Extract the (x, y) coordinate from the center of the cell holding the provided text.  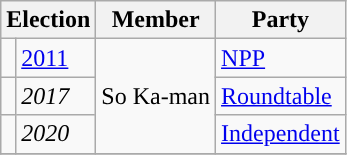
Roundtable (281, 96)
2017 (56, 96)
2011 (56, 58)
Party (281, 20)
So Ka-man (156, 96)
Election (48, 20)
Independent (281, 134)
2020 (56, 134)
Member (156, 20)
NPP (281, 58)
